Pinpoint the cell where the given text exists, returning its (x, y) midpoint coordinate. 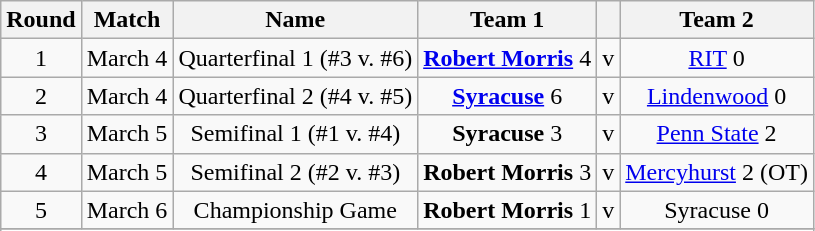
Syracuse 0 (717, 210)
1 (41, 58)
Quarterfinal 2 (#4 v. #5) (296, 96)
Name (296, 20)
Robert Morris 4 (508, 58)
4 (41, 172)
5 (41, 210)
Syracuse 3 (508, 134)
Semifinal 2 (#2 v. #3) (296, 172)
Team 2 (717, 20)
Robert Morris 1 (508, 210)
Penn State 2 (717, 134)
March 6 (127, 210)
Team 1 (508, 20)
Championship Game (296, 210)
Semifinal 1 (#1 v. #4) (296, 134)
RIT 0 (717, 58)
Mercyhurst 2 (OT) (717, 172)
Quarterfinal 1 (#3 v. #6) (296, 58)
Lindenwood 0 (717, 96)
Match (127, 20)
2 (41, 96)
Round (41, 20)
3 (41, 134)
Robert Morris 3 (508, 172)
Syracuse 6 (508, 96)
